Output the [x, y] coordinate of the center of the cell containing the given text.  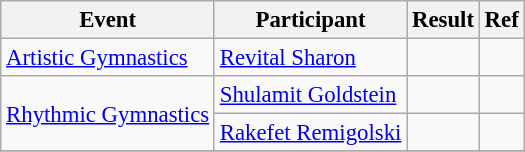
Participant [310, 20]
Artistic Gymnastics [108, 58]
Ref [502, 20]
Result [444, 20]
Rhythmic Gymnastics [108, 114]
Event [108, 20]
Rakefet Remigolski [310, 133]
Revital Sharon [310, 58]
Shulamit Goldstein [310, 95]
